Extract the (x, y) coordinate from the center of the cell holding the provided text.  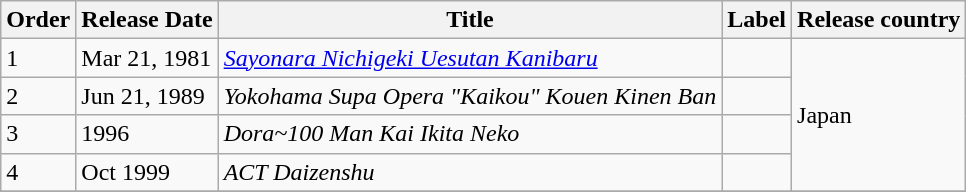
Jun 21, 1989 (147, 96)
Release Date (147, 20)
Dora~100 Man Kai Ikita Neko (470, 134)
1996 (147, 134)
Oct 1999 (147, 172)
Order (38, 20)
Mar 21, 1981 (147, 58)
4 (38, 172)
Japan (879, 115)
3 (38, 134)
Yokohama Supa Opera "Kaikou" Kouen Kinen Ban (470, 96)
1 (38, 58)
ACT Daizenshu (470, 172)
2 (38, 96)
Title (470, 20)
Label (757, 20)
Sayonara Nichigeki Uesutan Kanibaru (470, 58)
Release country (879, 20)
